Extract the [x, y] coordinate from the center of the cell holding the provided text.  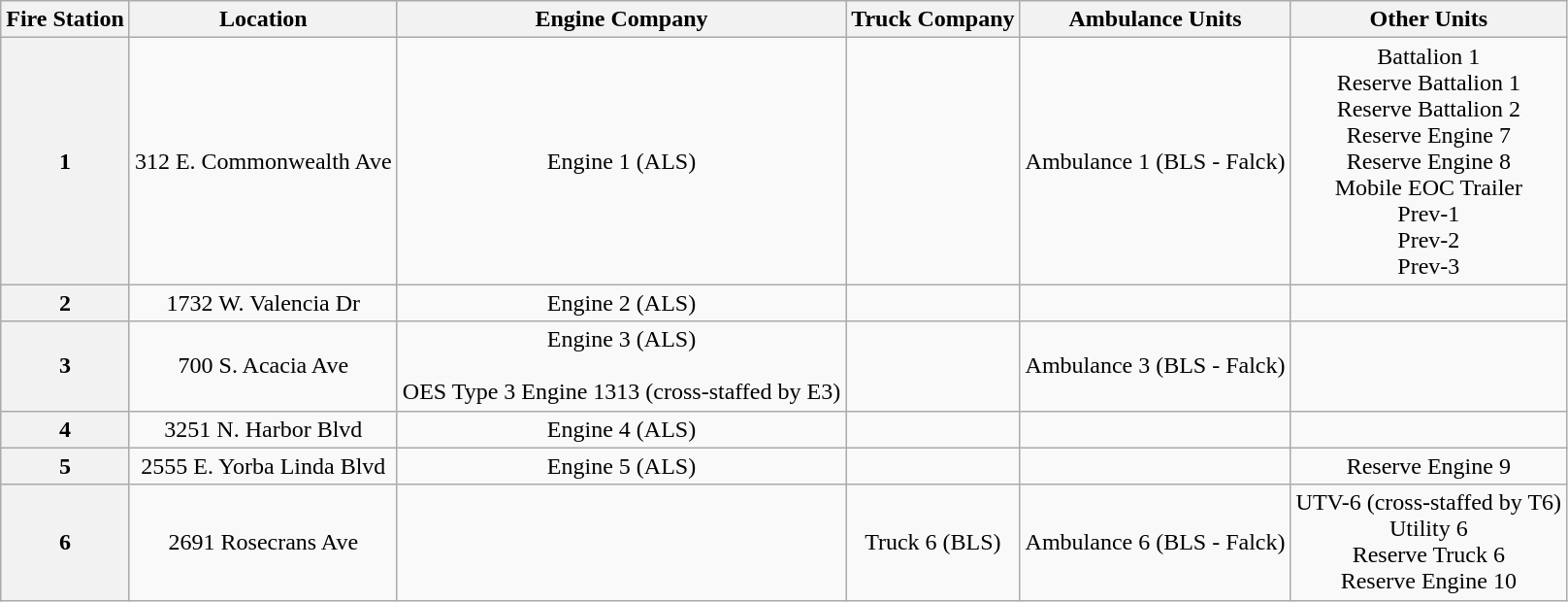
312 E. Commonwealth Ave [263, 161]
2 [66, 303]
Engine 1 (ALS) [621, 161]
Engine 2 (ALS) [621, 303]
UTV-6 (cross-staffed by T6)Utility 6Reserve Truck 6Reserve Engine 10 [1428, 542]
Ambulance 3 (BLS - Falck) [1155, 366]
2691 Rosecrans Ave [263, 542]
Engine Company [621, 19]
6 [66, 542]
Ambulance Units [1155, 19]
4 [66, 429]
Engine 4 (ALS) [621, 429]
2555 E. Yorba Linda Blvd [263, 466]
5 [66, 466]
Engine 5 (ALS) [621, 466]
Other Units [1428, 19]
Reserve Engine 9 [1428, 466]
3 [66, 366]
Ambulance 6 (BLS - Falck) [1155, 542]
3251 N. Harbor Blvd [263, 429]
700 S. Acacia Ave [263, 366]
Ambulance 1 (BLS - Falck) [1155, 161]
Truck 6 (BLS) [933, 542]
Fire Station [66, 19]
Truck Company [933, 19]
Location [263, 19]
Engine 3 (ALS)OES Type 3 Engine 1313 (cross-staffed by E3) [621, 366]
Battalion 1Reserve Battalion 1Reserve Battalion 2Reserve Engine 7Reserve Engine 8Mobile EOC TrailerPrev-1Prev-2Prev-3 [1428, 161]
1 [66, 161]
1732 W. Valencia Dr [263, 303]
